Locate the cell with the specified text and output its [x, y] center coordinate. 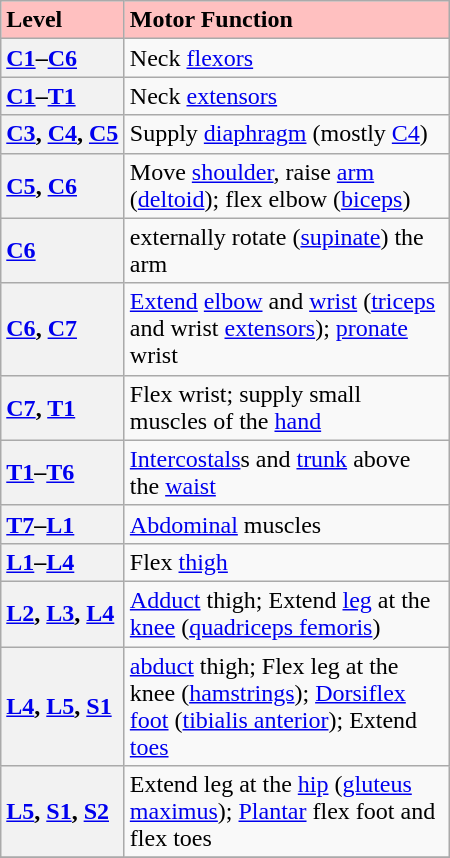
C1–C6 [63, 58]
Flex thigh [286, 562]
Extend elbow and wrist (triceps and wrist extensors); pronate wrist [286, 329]
Level [63, 20]
T7–L1 [63, 524]
Abdominal muscles [286, 524]
externally rotate (supinate) the arm [286, 250]
C5, C6 [63, 186]
Motor Function [286, 20]
L2, L3, L4 [63, 614]
Supply diaphragm (mostly C4) [286, 134]
C7, T1 [63, 408]
abduct thigh; Flex leg at the knee (hamstrings); Dorsiflex foot (tibialis anterior); Extend toes [286, 706]
L5, S1, S2 [63, 812]
Extend leg at the hip (gluteus maximus); Plantar flex foot and flex toes [286, 812]
Intercostalss and trunk above the waist [286, 472]
C6, C7 [63, 329]
L4, L5, S1 [63, 706]
C1–T1 [63, 96]
Move shoulder, raise arm (deltoid); flex elbow (biceps) [286, 186]
C3, C4, C5 [63, 134]
Neck flexors [286, 58]
Adduct thigh; Extend leg at the knee (quadriceps femoris) [286, 614]
L1–L4 [63, 562]
Flex wrist; supply small muscles of the hand [286, 408]
T1–T6 [63, 472]
Neck extensors [286, 96]
C6 [63, 250]
